Pinpoint the cell where the given text exists, returning its (x, y) midpoint coordinate. 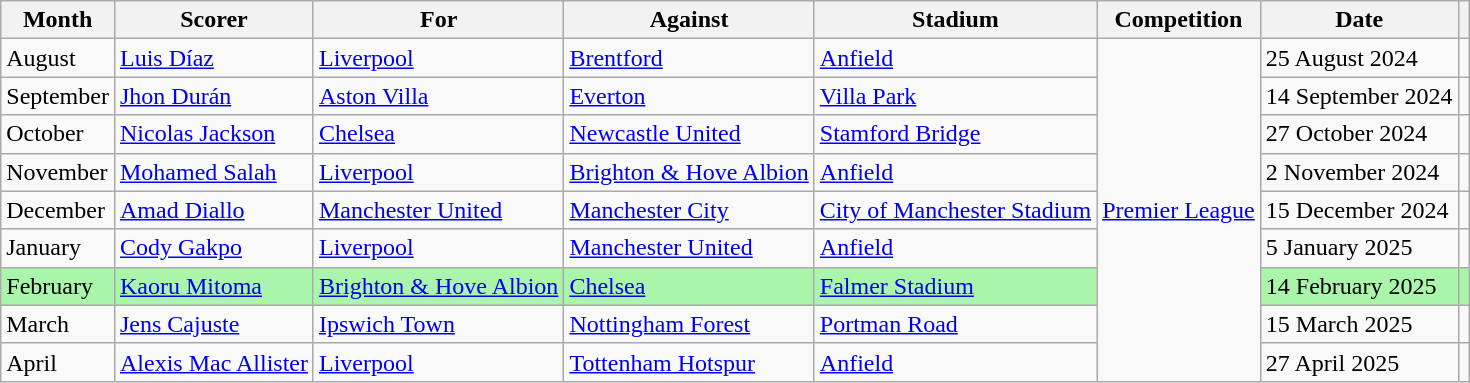
Nicolas Jackson (214, 134)
25 August 2024 (1359, 58)
15 March 2025 (1359, 324)
Mohamed Salah (214, 172)
Stamford Bridge (955, 134)
Aston Villa (438, 96)
Jhon Durán (214, 96)
Competition (1179, 20)
April (58, 362)
Kaoru Mitoma (214, 286)
Date (1359, 20)
Manchester City (689, 210)
Tottenham Hotspur (689, 362)
Luis Díaz (214, 58)
Amad Diallo (214, 210)
January (58, 248)
Brentford (689, 58)
Everton (689, 96)
Stadium (955, 20)
27 October 2024 (1359, 134)
Cody Gakpo (214, 248)
September (58, 96)
14 February 2025 (1359, 286)
Scorer (214, 20)
March (58, 324)
5 January 2025 (1359, 248)
October (58, 134)
Month (58, 20)
2 November 2024 (1359, 172)
27 April 2025 (1359, 362)
November (58, 172)
Villa Park (955, 96)
For (438, 20)
Jens Cajuste (214, 324)
Against (689, 20)
Newcastle United (689, 134)
February (58, 286)
Falmer Stadium (955, 286)
15 December 2024 (1359, 210)
Alexis Mac Allister (214, 362)
December (58, 210)
August (58, 58)
Portman Road (955, 324)
14 September 2024 (1359, 96)
Ipswich Town (438, 324)
City of Manchester Stadium (955, 210)
Nottingham Forest (689, 324)
Premier League (1179, 210)
